Determine the (X, Y) coordinate at the center of the cell enclosing the given text.  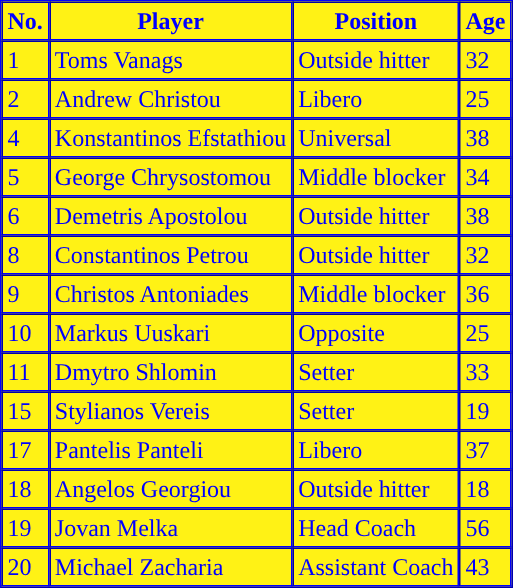
5 (26, 178)
Toms Vanags (170, 60)
Demetris Apostolou (170, 216)
2 (26, 100)
1 (26, 60)
Dmytro Shlomin (170, 372)
4 (26, 138)
Universal (376, 138)
Michael Zacharia (170, 568)
Age (485, 22)
Angelos Georgiou (170, 490)
Markus Uuskari (170, 334)
George Chrysostomou (170, 178)
15 (26, 412)
Stylianos Vereis (170, 412)
43 (485, 568)
Head Coach (376, 528)
17 (26, 450)
Jovan Melka (170, 528)
36 (485, 294)
11 (26, 372)
34 (485, 178)
No. (26, 22)
Player (170, 22)
33 (485, 372)
Constantinos Petrou (170, 256)
37 (485, 450)
Position (376, 22)
9 (26, 294)
8 (26, 256)
Christos Antoniades (170, 294)
20 (26, 568)
Assistant Coach (376, 568)
10 (26, 334)
Konstantinos Efstathiou (170, 138)
Opposite (376, 334)
56 (485, 528)
Andrew Christou (170, 100)
Pantelis Panteli (170, 450)
6 (26, 216)
